Scan for the cell matching the given text and deliver its [x, y] coordinate at center. 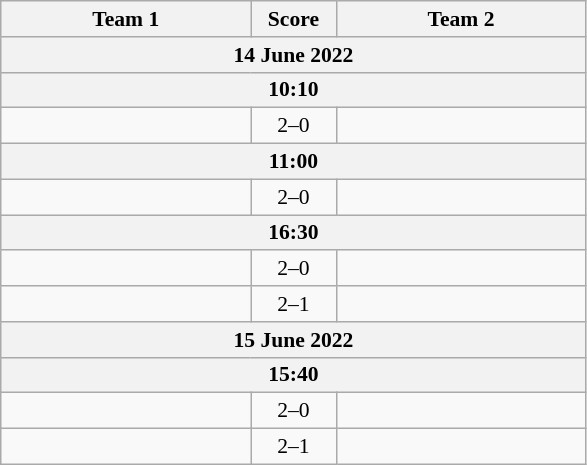
10:10 [294, 90]
Score [294, 19]
14 June 2022 [294, 55]
Team 1 [126, 19]
16:30 [294, 233]
Team 2 [461, 19]
11:00 [294, 162]
15 June 2022 [294, 340]
15:40 [294, 375]
